Capture the cell that displays the provided text and extract its [X, Y] central coordinate. 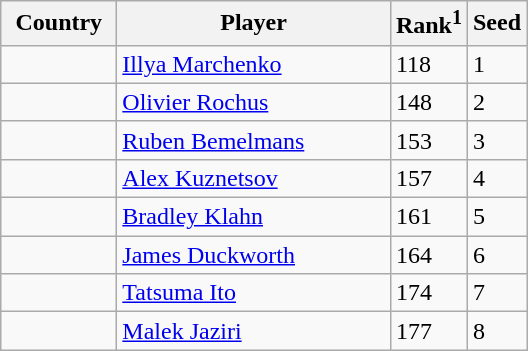
Malek Jaziri [254, 331]
6 [496, 255]
8 [496, 331]
Country [59, 24]
118 [428, 64]
Tatsuma Ito [254, 293]
2 [496, 102]
7 [496, 293]
4 [496, 178]
Alex Kuznetsov [254, 178]
Olivier Rochus [254, 102]
Ruben Bemelmans [254, 140]
Bradley Klahn [254, 217]
161 [428, 217]
Player [254, 24]
157 [428, 178]
3 [496, 140]
174 [428, 293]
148 [428, 102]
Rank1 [428, 24]
1 [496, 64]
153 [428, 140]
Illya Marchenko [254, 64]
177 [428, 331]
James Duckworth [254, 255]
Seed [496, 24]
5 [496, 217]
164 [428, 255]
